Return (X, Y) of the center of cell containing provided text 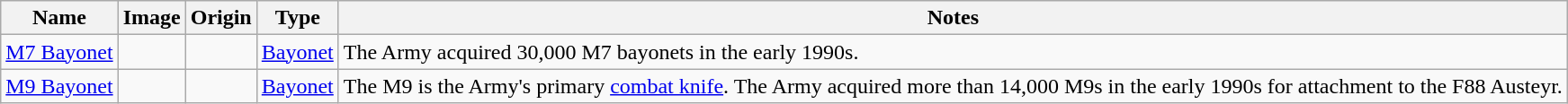
The Army acquired 30,000 M7 bayonets in the early 1990s. (953, 52)
Type (297, 18)
Notes (953, 18)
Name (59, 18)
Image (151, 18)
M7 Bayonet (59, 52)
Origin (221, 18)
The M9 is the Army's primary combat knife. The Army acquired more than 14,000 M9s in the early 1990s for attachment to the F88 Austeyr. (953, 86)
M9 Bayonet (59, 86)
